Find where the given text appears and provide that cell's center as [X, Y] coordinate. 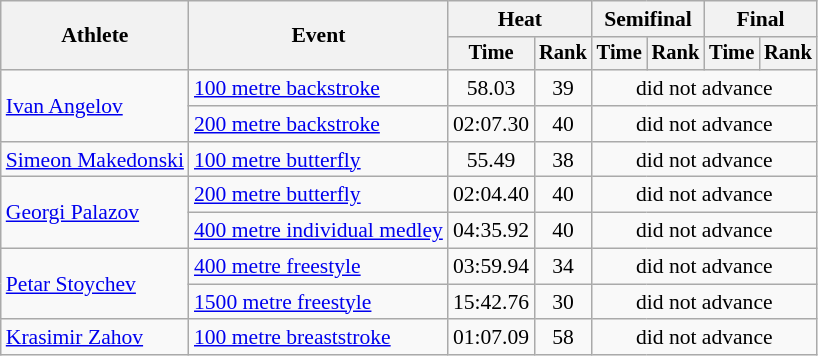
100 metre backstroke [318, 88]
Krasimir Zahov [95, 338]
30 [563, 302]
400 metre freestyle [318, 267]
03:59.94 [491, 267]
04:35.92 [491, 231]
Georgi Palazov [95, 212]
01:07.09 [491, 338]
200 metre butterfly [318, 195]
Final [760, 19]
58.03 [491, 88]
Event [318, 36]
Petar Stoychev [95, 284]
100 metre butterfly [318, 160]
58 [563, 338]
200 metre backstroke [318, 124]
100 metre breaststroke [318, 338]
39 [563, 88]
Simeon Makedonski [95, 160]
1500 metre freestyle [318, 302]
Athlete [95, 36]
02:04.40 [491, 195]
400 metre individual medley [318, 231]
02:07.30 [491, 124]
55.49 [491, 160]
34 [563, 267]
Heat [520, 19]
38 [563, 160]
Ivan Angelov [95, 106]
Semifinal [648, 19]
15:42.76 [491, 302]
